Scan for the cell matching the given text and deliver its [x, y] coordinate at center. 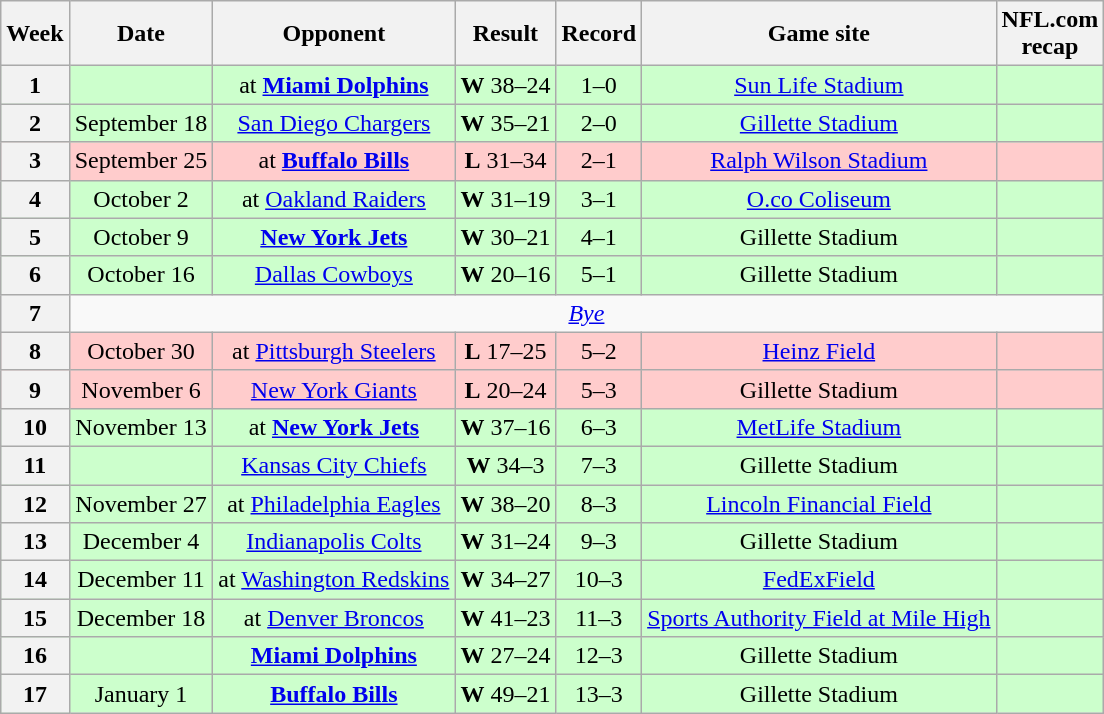
at Buffalo Bills [334, 161]
December 4 [141, 542]
October 2 [141, 199]
2–0 [599, 123]
W 27–24 [506, 656]
W 49–21 [506, 694]
New York Giants [334, 389]
3 [35, 161]
FedExField [819, 580]
Lincoln Financial Field [819, 503]
W 34–3 [506, 465]
W 37–16 [506, 427]
7 [35, 313]
L 20–24 [506, 389]
L 31–34 [506, 161]
W 31–19 [506, 199]
10 [35, 427]
Miami Dolphins [334, 656]
W 30–21 [506, 237]
Game site [819, 34]
5–3 [599, 389]
5–1 [599, 275]
4–1 [599, 237]
at Miami Dolphins [334, 85]
13–3 [599, 694]
Dallas Cowboys [334, 275]
Week [35, 34]
Opponent [334, 34]
October 9 [141, 237]
MetLife Stadium [819, 427]
13 [35, 542]
2–1 [599, 161]
W 34–27 [506, 580]
W 38–24 [506, 85]
5 [35, 237]
5–2 [599, 351]
17 [35, 694]
9 [35, 389]
12–3 [599, 656]
16 [35, 656]
at Philadelphia Eagles [334, 503]
Record [599, 34]
January 1 [141, 694]
October 30 [141, 351]
Indianapolis Colts [334, 542]
12 [35, 503]
6 [35, 275]
W 20–16 [506, 275]
1 [35, 85]
November 13 [141, 427]
Kansas City Chiefs [334, 465]
Sun Life Stadium [819, 85]
11 [35, 465]
at Oakland Raiders [334, 199]
at Pittsburgh Steelers [334, 351]
October 16 [141, 275]
10–3 [599, 580]
14 [35, 580]
Heinz Field [819, 351]
Ralph Wilson Stadium [819, 161]
W 41–23 [506, 618]
1–0 [599, 85]
December 18 [141, 618]
W 31–24 [506, 542]
at Denver Broncos [334, 618]
W 38–20 [506, 503]
Buffalo Bills [334, 694]
8 [35, 351]
O.co Coliseum [819, 199]
15 [35, 618]
8–3 [599, 503]
at Washington Redskins [334, 580]
September 18 [141, 123]
7–3 [599, 465]
Bye [586, 313]
2 [35, 123]
NFL.comrecap [1050, 34]
9–3 [599, 542]
New York Jets [334, 237]
L 17–25 [506, 351]
Sports Authority Field at Mile High [819, 618]
Date [141, 34]
December 11 [141, 580]
Result [506, 34]
4 [35, 199]
November 6 [141, 389]
September 25 [141, 161]
6–3 [599, 427]
3–1 [599, 199]
at New York Jets [334, 427]
November 27 [141, 503]
W 35–21 [506, 123]
11–3 [599, 618]
San Diego Chargers [334, 123]
